Provide the (x, y) coordinate of the cell's center where the given text is located.  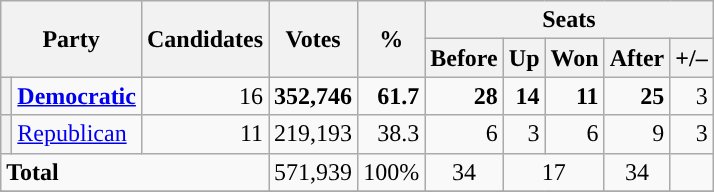
38.3 (392, 134)
219,193 (314, 134)
Democratic (77, 96)
25 (637, 96)
61.7 (392, 96)
Up (524, 58)
28 (464, 96)
Won (574, 58)
Party (72, 39)
352,746 (314, 96)
Candidates (204, 39)
9 (637, 134)
+/– (692, 58)
14 (524, 96)
100% (392, 172)
Republican (77, 134)
After (637, 58)
Total (135, 172)
17 (554, 172)
% (392, 39)
16 (204, 96)
571,939 (314, 172)
Seats (570, 20)
Before (464, 58)
Votes (314, 39)
